Output the [X, Y] coordinate of the center of the cell containing the given text.  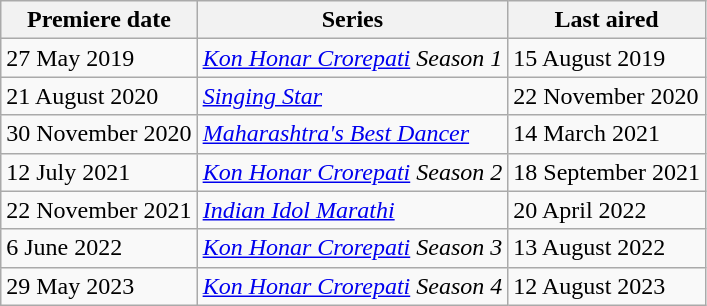
Kon Honar Crorepati Season 3 [352, 248]
Kon Honar Crorepati Season 2 [352, 172]
12 August 2023 [607, 286]
27 May 2019 [99, 58]
Singing Star [352, 96]
14 March 2021 [607, 134]
22 November 2021 [99, 210]
13 August 2022 [607, 248]
15 August 2019 [607, 58]
22 November 2020 [607, 96]
Last aired [607, 20]
Maharashtra's Best Dancer [352, 134]
Kon Honar Crorepati Season 1 [352, 58]
12 July 2021 [99, 172]
29 May 2023 [99, 286]
20 April 2022 [607, 210]
18 September 2021 [607, 172]
Kon Honar Crorepati Season 4 [352, 286]
6 June 2022 [99, 248]
30 November 2020 [99, 134]
Series [352, 20]
Indian Idol Marathi [352, 210]
Premiere date [99, 20]
21 August 2020 [99, 96]
